For the text-containing cell, return its midpoint in (x, y) coordinate format. 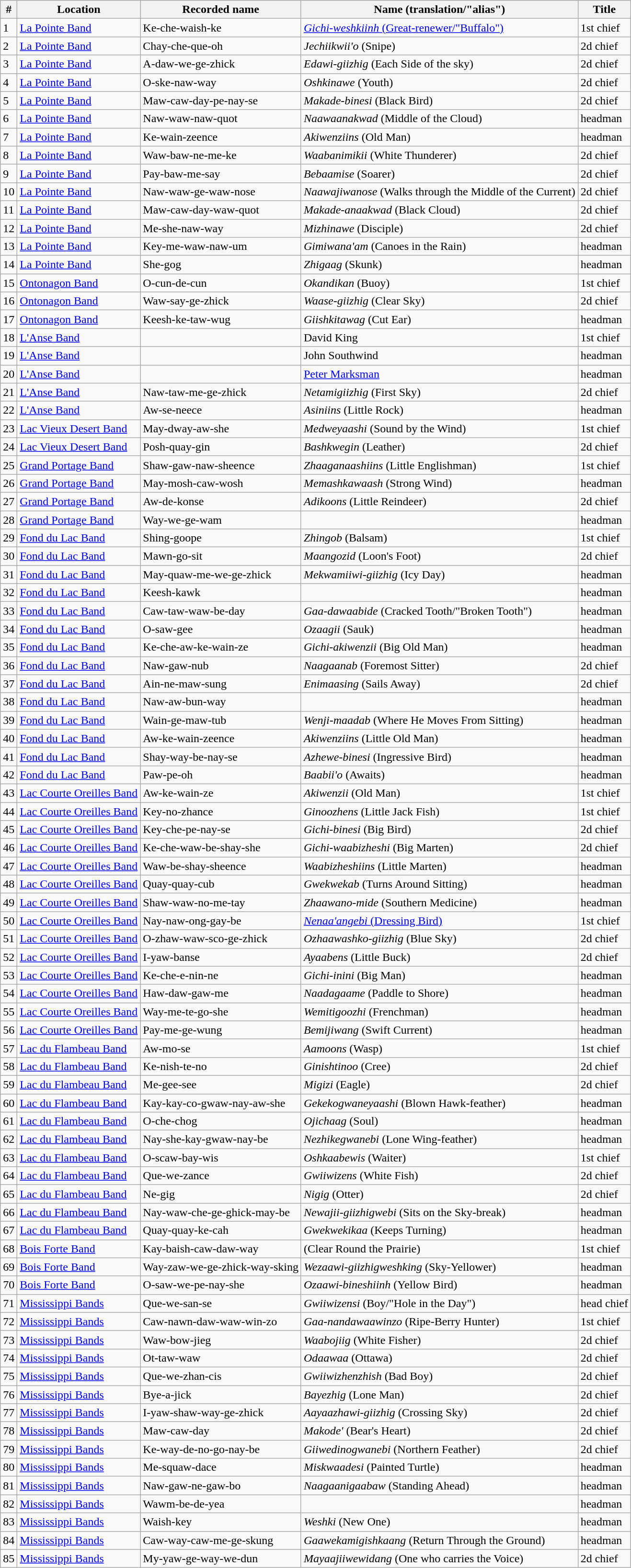
Waw-bow-jieg (221, 1340)
O-scaw-bay-wis (221, 1158)
43 (9, 793)
Aw-ke-wain-zeence (221, 738)
31 (9, 575)
56 (9, 1030)
39 (9, 720)
70 (9, 1285)
Weshki (New One) (439, 1522)
57 (9, 1048)
Way-zaw-we-ge-zhick-way-sking (221, 1267)
4 (9, 82)
Nay-she-kay-gwaw-nay-be (221, 1139)
Naw-taw-me-ge-zhick (221, 392)
Naw-aw-bun-way (221, 702)
10 (9, 192)
73 (9, 1340)
O-zhaw-waw-sco-ge-zhick (221, 939)
61 (9, 1121)
I-yaw-banse (221, 957)
33 (9, 611)
Posh-quay-gin (221, 447)
37 (9, 684)
Ojichaag (Soul) (439, 1121)
82 (9, 1504)
9 (9, 173)
71 (9, 1303)
Shaw-gaw-naw-sheence (221, 465)
Naw-waw-naw-quot (221, 119)
O-saw-we-pe-nay-she (221, 1285)
21 (9, 392)
45 (9, 830)
Key-me-waw-naw-um (221, 247)
23 (9, 429)
Giishkitawag (Cut Ear) (439, 319)
Naw-gaw-ne-gaw-bo (221, 1486)
Que-we-zance (221, 1176)
Title (604, 10)
14 (9, 265)
Netamigiizhig (First Sky) (439, 392)
Ke-che-aw-ke-wain-ze (221, 647)
Gichi-inini (Big Man) (439, 975)
Maw-caw-day-pe-nay-se (221, 101)
Naawajiwanose (Walks through the Middle of the Current) (439, 192)
Gwekwekikaa (Keeps Turning) (439, 1230)
Medweyaashi (Sound by the Wind) (439, 429)
Ke-che-waish-ke (221, 28)
May-dway-aw-she (221, 429)
Gimiwana'am (Canoes in the Rain) (439, 247)
Gwiiwizensi (Boy/"Hole in the Day") (439, 1303)
55 (9, 1012)
49 (9, 902)
18 (9, 338)
Bebaamise (Soarer) (439, 173)
Wawm-be-de-yea (221, 1504)
54 (9, 993)
Quay-quay-cub (221, 884)
Azhewe-binesi (Ingressive Bird) (439, 756)
Makade-anaakwad (Black Cloud) (439, 210)
Zhigaag (Skunk) (439, 265)
Ke-che-waw-be-shay-she (221, 848)
Key-che-pe-nay-se (221, 830)
35 (9, 647)
Baabii'o (Awaits) (439, 775)
Aamoons (Wasp) (439, 1048)
My-yaw-ge-way-we-dun (221, 1558)
29 (9, 538)
Newajii-giizhigwebi (Sits on the Sky-break) (439, 1212)
Giiwedinogwanebi (Northern Feather) (439, 1449)
Adikoons (Little Reindeer) (439, 501)
Shay-way-be-nay-se (221, 756)
Nenaa'angebi (Dressing Bird) (439, 921)
Shaw-waw-no-me-tay (221, 902)
47 (9, 866)
Ne-gig (221, 1194)
Ginishtinoo (Cree) (439, 1066)
Wain-ge-maw-tub (221, 720)
Waabizheshiins (Little Marten) (439, 866)
I-yaw-shaw-way-ge-zhick (221, 1413)
Akiwenziins (Old Man) (439, 137)
Maw-caw-day-waw-quot (221, 210)
Bayezhig (Lone Man) (439, 1395)
Location (79, 10)
Caw-way-caw-me-ge-skung (221, 1540)
Nigig (Otter) (439, 1194)
72 (9, 1321)
Migizi (Eagle) (439, 1084)
Gwiiwizens (White Fish) (439, 1176)
Waabojiig (White Fisher) (439, 1340)
50 (9, 921)
Way-me-te-go-she (221, 1012)
Enimaasing (Sails Away) (439, 684)
head chief (604, 1303)
Gichi-akiwenzii (Big Old Man) (439, 647)
Gwekwekab (Turns Around Sitting) (439, 884)
O-saw-gee (221, 629)
Nezhikegwanebi (Lone Wing-feather) (439, 1139)
Gichi-weshkiinh (Great-renewer/"Buffalo") (439, 28)
Zhingob (Balsam) (439, 538)
Gaawekamigishkaang (Return Through the Ground) (439, 1540)
Wemitigoozhi (Frenchman) (439, 1012)
16 (9, 301)
Miskwaadesi (Painted Turtle) (439, 1467)
Naw-waw-ge-waw-nose (221, 192)
Caw-nawn-daw-waw-win-zo (221, 1321)
May-quaw-me-we-ge-zhick (221, 575)
Keesh-kawk (221, 593)
63 (9, 1158)
A-daw-we-ge-zhick (221, 64)
Naawaanakwad (Middle of the Cloud) (439, 119)
Naadagaame (Paddle to Shore) (439, 993)
15 (9, 283)
19 (9, 356)
Asiniins (Little Rock) (439, 410)
Waase-giizhig (Clear Sky) (439, 301)
34 (9, 629)
Chay-che-que-oh (221, 46)
Gekekogwaneyaashi (Blown Hawk-feather) (439, 1103)
John Southwind (439, 356)
30 (9, 556)
Quay-quay-ke-cah (221, 1230)
(Clear Round the Prairie) (439, 1249)
Way-we-ge-wam (221, 519)
25 (9, 465)
40 (9, 738)
79 (9, 1449)
Jechiikwii'o (Snipe) (439, 46)
Aw-mo-se (221, 1048)
Gichi-binesi (Big Bird) (439, 830)
Bye-a-jick (221, 1395)
41 (9, 756)
5 (9, 101)
8 (9, 155)
O-che-chog (221, 1121)
Bemijiwang (Swift Current) (439, 1030)
51 (9, 939)
Me-gee-see (221, 1084)
Peter Marksman (439, 374)
Waabanimikii (White Thunderer) (439, 155)
85 (9, 1558)
Waw-say-ge-zhick (221, 301)
Kay-baish-caw-daw-way (221, 1249)
Naagaanigaabaw (Standing Ahead) (439, 1486)
84 (9, 1540)
Mizhinawe (Disciple) (439, 228)
12 (9, 228)
60 (9, 1103)
36 (9, 666)
David King (439, 338)
Mayaajiiwewidang (One who carries the Voice) (439, 1558)
78 (9, 1431)
Ot-taw-waw (221, 1358)
17 (9, 319)
Ozaagii (Sauk) (439, 629)
68 (9, 1249)
Me-squaw-dace (221, 1467)
38 (9, 702)
May-mosh-caw-wosh (221, 483)
Gichi-waabizheshi (Big Marten) (439, 848)
Ayaabens (Little Buck) (439, 957)
Que-we-zhan-cis (221, 1376)
2 (9, 46)
76 (9, 1395)
Edawi-giizhig (Each Side of the sky) (439, 64)
58 (9, 1066)
69 (9, 1267)
Akiwenziins (Little Old Man) (439, 738)
7 (9, 137)
Que-we-san-se (221, 1303)
46 (9, 848)
Akiwenzii (Old Man) (439, 793)
Kay-kay-co-gwaw-nay-aw-she (221, 1103)
Gwiiwizhenzhish (Bad Boy) (439, 1376)
Makode' (Bear's Heart) (439, 1431)
Zhaaganaashiins (Little Englishman) (439, 465)
22 (9, 410)
26 (9, 483)
81 (9, 1486)
Ke-nish-te-no (221, 1066)
Ozhaawashko-giizhig (Blue Sky) (439, 939)
27 (9, 501)
Bashkwegin (Leather) (439, 447)
Gaa-dawaabide (Cracked Tooth/"Broken Tooth") (439, 611)
6 (9, 119)
Recorded name (221, 10)
Ke-way-de-no-go-nay-be (221, 1449)
74 (9, 1358)
75 (9, 1376)
Me-she-naw-way (221, 228)
Waish-key (221, 1522)
Ozaawi-bineshiinh (Yellow Bird) (439, 1285)
Aw-se-neece (221, 410)
77 (9, 1413)
80 (9, 1467)
Makade-binesi (Black Bird) (439, 101)
Haw-daw-gaw-me (221, 993)
28 (9, 519)
20 (9, 374)
59 (9, 1084)
Naagaanab (Foremost Sitter) (439, 666)
Nay-waw-che-ge-ghick-may-be (221, 1212)
Oshkinawe (Youth) (439, 82)
48 (9, 884)
Maw-caw-day (221, 1431)
Waw-be-shay-sheence (221, 866)
Gaa-nandawaawinzo (Ripe-Berry Hunter) (439, 1321)
Aw-de-konse (221, 501)
O-ske-naw-way (221, 82)
67 (9, 1230)
Memashkawaash (Strong Wind) (439, 483)
Mawn-go-sit (221, 556)
Mekwamiiwi-giizhig (Icy Day) (439, 575)
She-gog (221, 265)
65 (9, 1194)
Maangozid (Loon's Foot) (439, 556)
Ke-wain-zeence (221, 137)
Odaawaa (Ottawa) (439, 1358)
O-cun-de-cun (221, 283)
83 (9, 1522)
Zhaawano-mide (Southern Medicine) (439, 902)
Pay-baw-me-say (221, 173)
Ke-che-e-nin-ne (221, 975)
42 (9, 775)
Caw-taw-waw-be-day (221, 611)
24 (9, 447)
Nay-naw-ong-gay-be (221, 921)
13 (9, 247)
Oshkaabewis (Waiter) (439, 1158)
32 (9, 593)
11 (9, 210)
Naw-gaw-nub (221, 666)
Key-no-zhance (221, 812)
62 (9, 1139)
64 (9, 1176)
Aayaazhawi-giizhig (Crossing Sky) (439, 1413)
1 (9, 28)
Aw-ke-wain-ze (221, 793)
3 (9, 64)
Okandikan (Buoy) (439, 283)
# (9, 10)
Paw-pe-oh (221, 775)
66 (9, 1212)
Shing-goope (221, 538)
Ginoozhens (Little Jack Fish) (439, 812)
52 (9, 957)
Keesh-ke-taw-wug (221, 319)
Waw-baw-ne-me-ke (221, 155)
Wezaawi-giizhigweshking (Sky-Yellower) (439, 1267)
53 (9, 975)
Name (translation/"alias") (439, 10)
Wenji-maadab (Where He Moves From Sitting) (439, 720)
Ain-ne-maw-sung (221, 684)
Pay-me-ge-wung (221, 1030)
44 (9, 812)
